Detect which cell encompasses the target text, then output its (x, y) center coordinate. 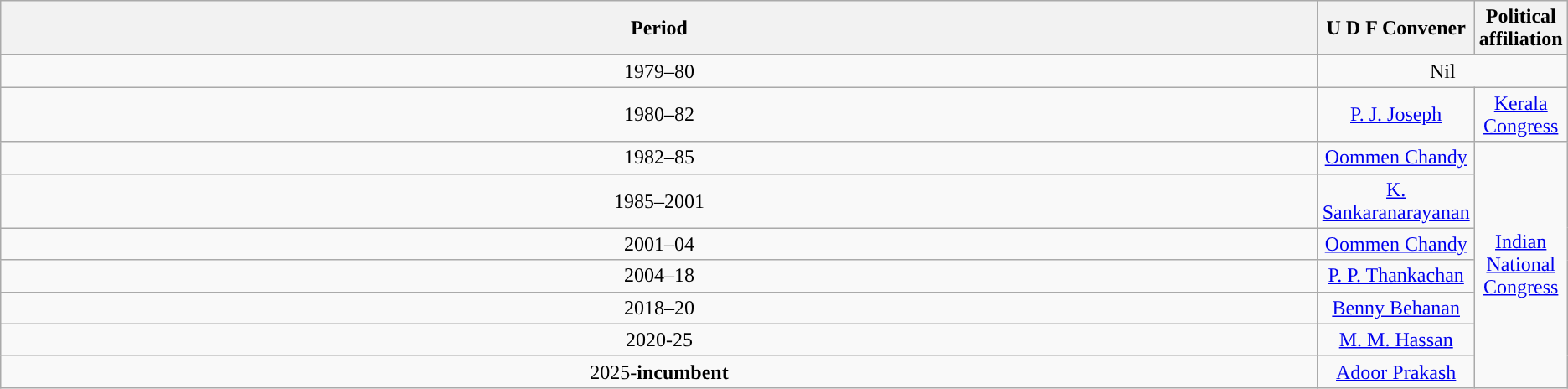
P. P. Thankachan (1395, 276)
U D F Convener (1395, 29)
Indian National Congress (1521, 265)
2001–04 (659, 244)
1982–85 (659, 158)
Political affiliation (1521, 29)
1979–80 (659, 71)
1985–2001 (659, 201)
1980–82 (659, 114)
2004–18 (659, 276)
Nil (1442, 71)
2020-25 (659, 340)
K. Sankaranarayanan (1395, 201)
Benny Behanan (1395, 308)
P. J. Joseph (1395, 114)
Kerala Congress (1521, 114)
Adoor Prakash (1395, 371)
M. M. Hassan (1395, 340)
2018–20 (659, 308)
2025-incumbent (659, 371)
Period (659, 29)
